Locate the cell with the specified text and output its (x, y) center coordinate. 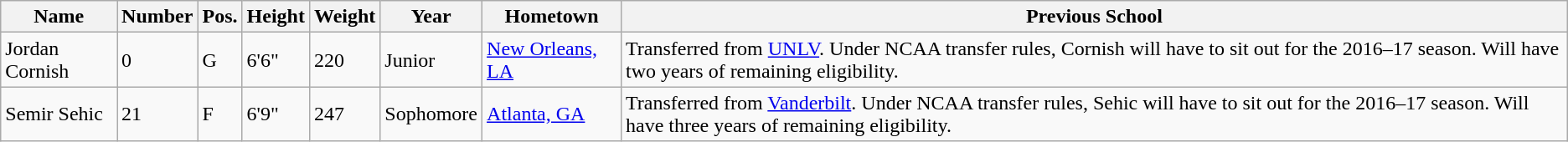
Sophomore (431, 114)
6'9" (276, 114)
Year (431, 17)
G (219, 60)
Previous School (1094, 17)
Jordan Cornish (59, 60)
F (219, 114)
220 (344, 60)
Pos. (219, 17)
Semir Sehic (59, 114)
0 (157, 60)
Number (157, 17)
247 (344, 114)
Hometown (552, 17)
Height (276, 17)
21 (157, 114)
Transferred from UNLV. Under NCAA transfer rules, Cornish will have to sit out for the 2016–17 season. Will have two years of remaining eligibility. (1094, 60)
6'6" (276, 60)
Weight (344, 17)
New Orleans, LA (552, 60)
Name (59, 17)
Junior (431, 60)
Atlanta, GA (552, 114)
